Locate the cell with the specified text and output its [X, Y] center coordinate. 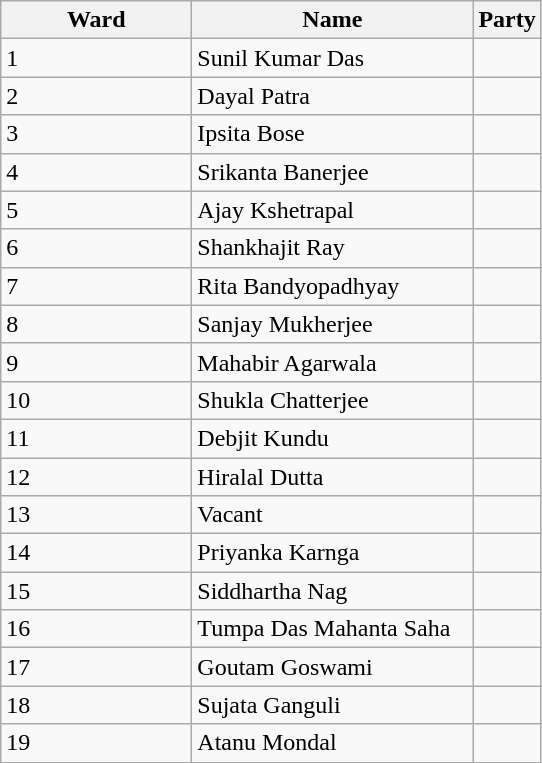
Shukla Chatterjee [332, 400]
Sujata Ganguli [332, 705]
18 [96, 705]
10 [96, 400]
9 [96, 362]
3 [96, 134]
Priyanka Karnga [332, 553]
Sanjay Mukherjee [332, 324]
13 [96, 515]
Rita Bandyopadhyay [332, 286]
11 [96, 438]
Tumpa Das Mahanta Saha [332, 629]
5 [96, 210]
Goutam Goswami [332, 667]
2 [96, 96]
16 [96, 629]
Dayal Patra [332, 96]
Sunil Kumar Das [332, 58]
Mahabir Agarwala [332, 362]
Vacant [332, 515]
Ward [96, 20]
Ipsita Bose [332, 134]
Ajay Kshetrapal [332, 210]
1 [96, 58]
Atanu Mondal [332, 743]
19 [96, 743]
6 [96, 248]
14 [96, 553]
17 [96, 667]
Srikanta Banerjee [332, 172]
Debjit Kundu [332, 438]
15 [96, 591]
8 [96, 324]
4 [96, 172]
Name [332, 20]
Hiralal Dutta [332, 477]
12 [96, 477]
Siddhartha Nag [332, 591]
Party [507, 20]
Shankhajit Ray [332, 248]
7 [96, 286]
